From the cell containing the given text, extract its center point as (X, Y) coordinate. 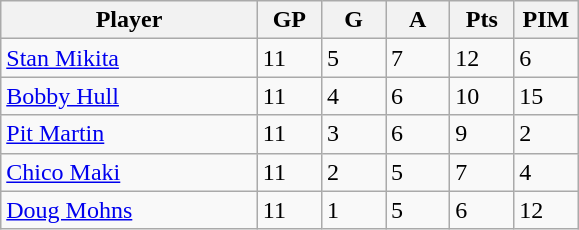
Chico Maki (130, 172)
Bobby Hull (130, 96)
Player (130, 20)
10 (482, 96)
PIM (546, 20)
G (353, 20)
Doug Mohns (130, 210)
9 (482, 134)
Stan Mikita (130, 58)
A (418, 20)
15 (546, 96)
GP (289, 20)
Pit Martin (130, 134)
Pts (482, 20)
3 (353, 134)
1 (353, 210)
